Extract the (x, y) coordinate from the center of the cell holding the provided text.  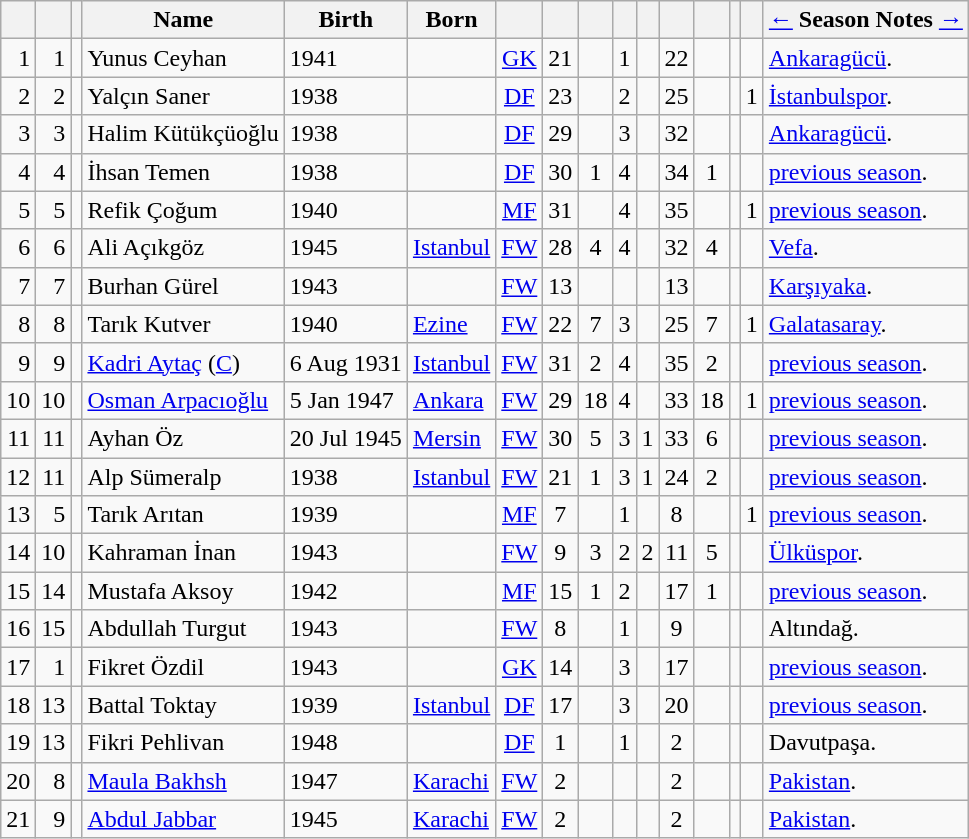
Born (451, 20)
Tarık Kutver (183, 324)
Kadri Aytaç (C) (183, 362)
12 (18, 477)
Galatasaray. (866, 324)
1947 (346, 781)
Refik Çoğum (183, 210)
16 (18, 629)
Ali Açıkgöz (183, 248)
Maula Bakhsh (183, 781)
Burhan Gürel (183, 286)
Kahraman İnan (183, 553)
Birth (346, 20)
19 (18, 743)
Abdullah Turgut (183, 629)
Fikret Özdil (183, 667)
Ankara (451, 400)
Yalçın Saner (183, 96)
6 Aug 1931 (346, 362)
Yunus Ceyhan (183, 58)
Ülküspor. (866, 553)
Mustafa Aksoy (183, 591)
İstanbulspor. (866, 96)
Karşıyaka. (866, 286)
Vefa. (866, 248)
Mersin (451, 438)
← Season Notes → (866, 20)
Davutpaşa. (866, 743)
20 Jul 1945 (346, 438)
Abdul Jabbar (183, 819)
28 (560, 248)
İhsan Temen (183, 172)
Halim Kütükçüoğlu (183, 134)
5 Jan 1947 (346, 400)
1948 (346, 743)
24 (676, 477)
Battal Toktay (183, 705)
34 (676, 172)
Osman Arpacıoğlu (183, 400)
Tarık Arıtan (183, 515)
23 (560, 96)
Alp Sümeralp (183, 477)
Name (183, 20)
Ayhan Öz (183, 438)
1942 (346, 591)
Fikri Pehlivan (183, 743)
Ezine (451, 324)
Altındağ. (866, 629)
1941 (346, 58)
